Determine the [X, Y] coordinate at the center of the cell enclosing the given text.  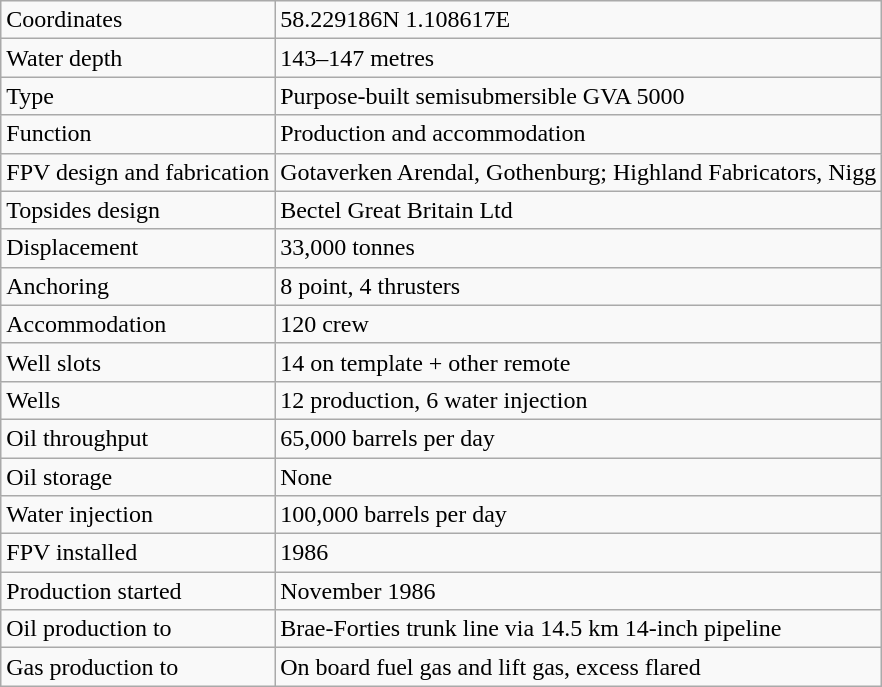
Gas production to [138, 667]
33,000 tonnes [578, 248]
143–147 metres [578, 58]
Anchoring [138, 286]
Coordinates [138, 20]
Brae-Forties trunk line via 14.5 km 14-inch pipeline [578, 629]
8 point, 4 thrusters [578, 286]
Gotaverken Arendal, Gothenburg; Highland Fabricators, Nigg [578, 172]
Water injection [138, 515]
None [578, 477]
Production started [138, 591]
Accommodation [138, 324]
FPV installed [138, 553]
Production and accommodation [578, 134]
65,000 barrels per day [578, 438]
Water depth [138, 58]
November 1986 [578, 591]
Function [138, 134]
Wells [138, 400]
Topsides design [138, 210]
Type [138, 96]
Oil throughput [138, 438]
On board fuel gas and lift gas, excess flared [578, 667]
100,000 barrels per day [578, 515]
Oil storage [138, 477]
Well slots [138, 362]
Bectel Great Britain Ltd [578, 210]
Purpose-built semisubmersible GVA 5000 [578, 96]
12 production, 6 water injection [578, 400]
Displacement [138, 248]
120 crew [578, 324]
1986 [578, 553]
Oil production to [138, 629]
58.229186N 1.108617E [578, 20]
FPV design and fabrication [138, 172]
14 on template + other remote [578, 362]
